Provide the [X, Y] coordinate of the cell's center where the given text is located.  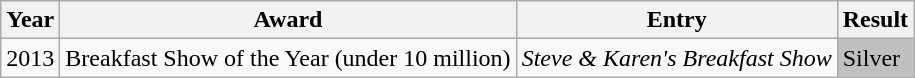
Silver [875, 58]
Entry [676, 20]
Steve & Karen's Breakfast Show [676, 58]
Breakfast Show of the Year (under 10 million) [288, 58]
Award [288, 20]
Year [30, 20]
2013 [30, 58]
Result [875, 20]
